Output the (X, Y) coordinate of the center of the cell containing the given text.  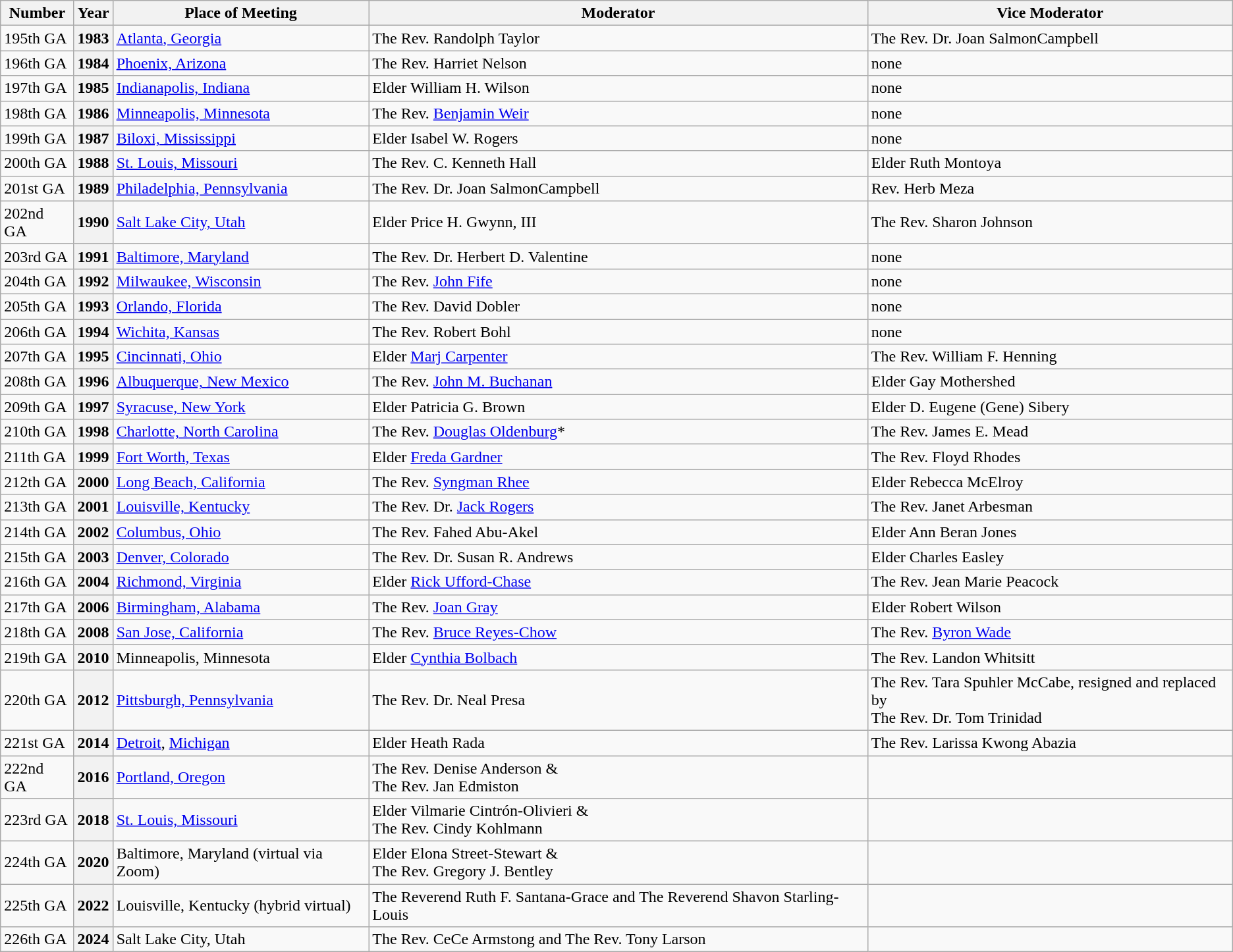
Indianapolis, Indiana (241, 88)
200th GA (37, 163)
2018 (94, 820)
Wichita, Kansas (241, 331)
2022 (94, 906)
Elder Rebecca McElroy (1050, 482)
The Rev. David Dobler (618, 306)
199th GA (37, 138)
Year (94, 13)
The Rev. Sharon Johnson (1050, 223)
Syracuse, New York (241, 407)
1989 (94, 188)
Elder Gay Mothershed (1050, 382)
1993 (94, 306)
2003 (94, 557)
2014 (94, 743)
The Rev. Jean Marie Peacock (1050, 582)
Phoenix, Arizona (241, 63)
Elder Rick Ufford-Chase (618, 582)
2012 (94, 700)
Elder Heath Rada (618, 743)
Long Beach, California (241, 482)
The Rev. Dr. Jack Rogers (618, 507)
Number (37, 13)
Elder Price H. Gwynn, III (618, 223)
Elder Freda Gardner (618, 457)
Elder Vilmarie Cintrón-Olivieri & The Rev. Cindy Kohlmann (618, 820)
Atlanta, Georgia (241, 38)
1985 (94, 88)
Elder William H. Wilson (618, 88)
Elder Cynthia Bolbach (618, 657)
Detroit, Michigan (241, 743)
221st GA (37, 743)
2001 (94, 507)
1996 (94, 382)
197th GA (37, 88)
San Jose, California (241, 632)
The Reverend Ruth F. Santana-Grace and The Reverend Shavon Starling-Louis (618, 906)
Place of Meeting (241, 13)
1986 (94, 113)
2020 (94, 862)
The Rev. Douglas Oldenburg* (618, 432)
Orlando, Florida (241, 306)
209th GA (37, 407)
204th GA (37, 281)
1988 (94, 163)
203rd GA (37, 256)
211th GA (37, 457)
Charlotte, North Carolina (241, 432)
1990 (94, 223)
219th GA (37, 657)
Louisville, Kentucky (hybrid virtual) (241, 906)
Elder Patricia G. Brown (618, 407)
The Rev. Syngman Rhee (618, 482)
215th GA (37, 557)
222nd GA (37, 777)
The Rev. Landon Whitsitt (1050, 657)
1991 (94, 256)
The Rev. Joan Gray (618, 607)
2016 (94, 777)
218th GA (37, 632)
Fort Worth, Texas (241, 457)
Richmond, Virginia (241, 582)
1997 (94, 407)
Albuquerque, New Mexico (241, 382)
Pittsburgh, Pennsylvania (241, 700)
The Rev. Dr. Herbert D. Valentine (618, 256)
Elder Robert Wilson (1050, 607)
The Rev. Dr. Neal Presa (618, 700)
2008 (94, 632)
Elder Ruth Montoya (1050, 163)
201st GA (37, 188)
217th GA (37, 607)
The Rev. Fahed Abu-Akel (618, 532)
1999 (94, 457)
Cincinnati, Ohio (241, 357)
210th GA (37, 432)
214th GA (37, 532)
205th GA (37, 306)
1998 (94, 432)
The Rev. Benjamin Weir (618, 113)
Columbus, Ohio (241, 532)
Elder Elona Street-Stewart & The Rev. Gregory J. Bentley (618, 862)
2002 (94, 532)
Vice Moderator (1050, 13)
2006 (94, 607)
The Rev. Byron Wade (1050, 632)
195th GA (37, 38)
The Rev. William F. Henning (1050, 357)
206th GA (37, 331)
198th GA (37, 113)
The Rev. Floyd Rhodes (1050, 457)
1984 (94, 63)
202nd GA (37, 223)
Moderator (618, 13)
Philadelphia, Pennsylvania (241, 188)
The Rev. C. Kenneth Hall (618, 163)
208th GA (37, 382)
The Rev. John Fife (618, 281)
The Rev. Bruce Reyes-Chow (618, 632)
Biloxi, Mississippi (241, 138)
196th GA (37, 63)
226th GA (37, 939)
212th GA (37, 482)
213th GA (37, 507)
1987 (94, 138)
Rev. Herb Meza (1050, 188)
1994 (94, 331)
2010 (94, 657)
1995 (94, 357)
The Rev. Dr. Susan R. Andrews (618, 557)
1992 (94, 281)
The Rev. Randolph Taylor (618, 38)
2004 (94, 582)
The Rev. CeCe Armstong and The Rev. Tony Larson (618, 939)
The Rev. John M. Buchanan (618, 382)
The Rev. James E. Mead (1050, 432)
2000 (94, 482)
223rd GA (37, 820)
The Rev. Harriet Nelson (618, 63)
Baltimore, Maryland (241, 256)
2024 (94, 939)
Elder Marj Carpenter (618, 357)
Denver, Colorado (241, 557)
The Rev. Larissa Kwong Abazia (1050, 743)
1983 (94, 38)
Baltimore, Maryland (virtual via Zoom) (241, 862)
Elder Isabel W. Rogers (618, 138)
The Rev. Robert Bohl (618, 331)
Birmingham, Alabama (241, 607)
Elder D. Eugene (Gene) Sibery (1050, 407)
The Rev. Janet Arbesman (1050, 507)
207th GA (37, 357)
The Rev. Tara Spuhler McCabe, resigned and replaced by The Rev. Dr. Tom Trinidad (1050, 700)
Elder Ann Beran Jones (1050, 532)
The Rev. Denise Anderson & The Rev. Jan Edmiston (618, 777)
Louisville, Kentucky (241, 507)
225th GA (37, 906)
216th GA (37, 582)
Milwaukee, Wisconsin (241, 281)
224th GA (37, 862)
Portland, Oregon (241, 777)
Elder Charles Easley (1050, 557)
220th GA (37, 700)
